Return (X, Y) of the center of cell containing provided text 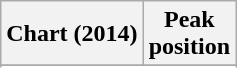
Peakposition (189, 34)
Chart (2014) (72, 34)
